Locate the cell with the specified text and output its [X, Y] center coordinate. 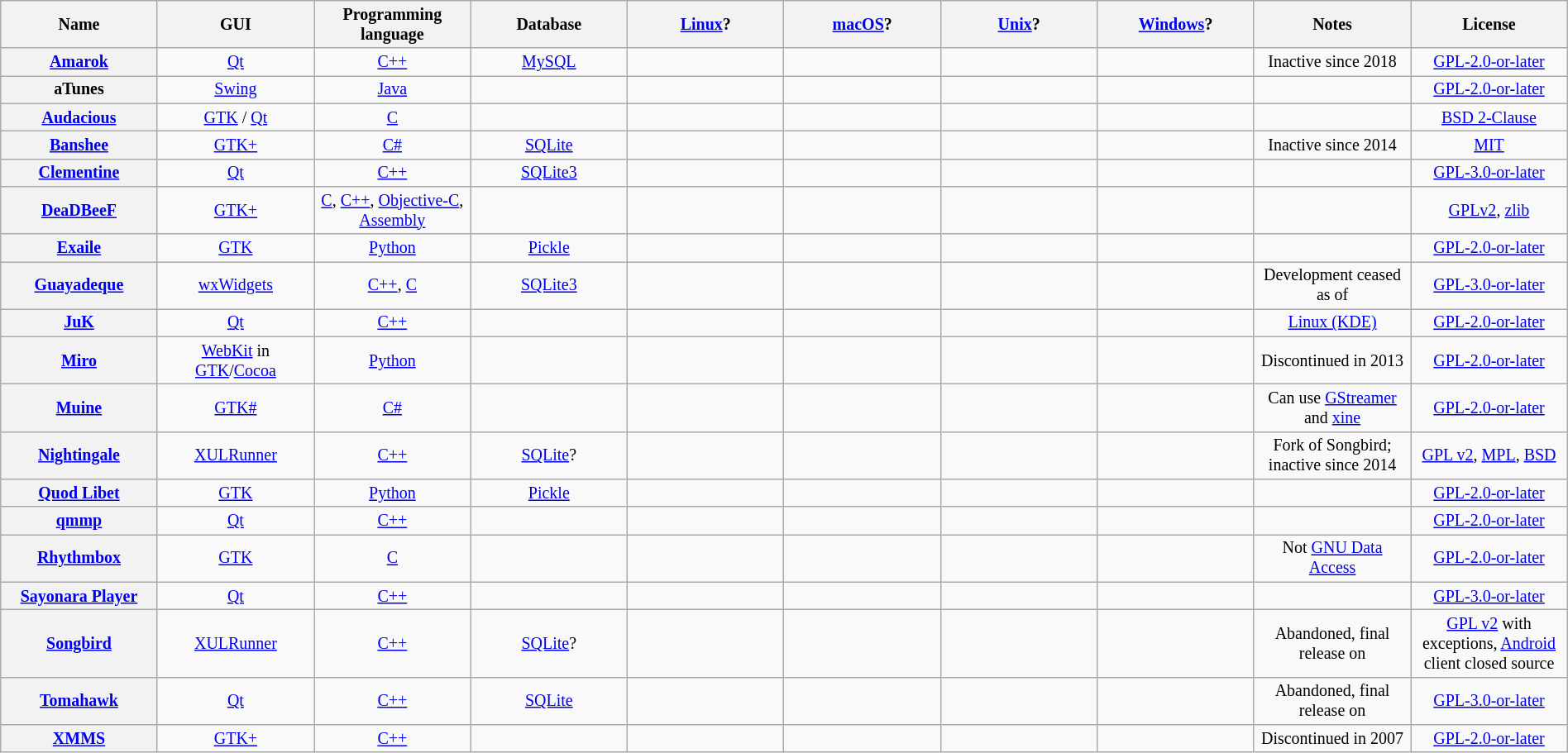
Linux (KDE) [1331, 322]
MIT [1489, 145]
Can use GStreamer and xine [1331, 408]
DeaDBeeF [79, 210]
Sayonara Player [79, 597]
Development ceased as of [1331, 286]
aTunes [79, 89]
Tomahawk [79, 701]
Database [549, 25]
GPLv2, zlib [1489, 210]
GPL v2, MPL, BSD [1489, 456]
Audacious [79, 117]
Miro [79, 360]
Fork of Songbird; inactive since 2014 [1331, 456]
Amarok [79, 63]
Rhythmbox [79, 559]
License [1489, 25]
Discontinued in 2007 [1331, 739]
Exaile [79, 248]
WebKit in GTK/Cocoa [235, 360]
Songbird [79, 643]
JuK [79, 322]
C++, C [392, 286]
Quod Libet [79, 493]
Guayadeque [79, 286]
Not GNU Data Access [1331, 559]
Clementine [79, 172]
wxWidgets [235, 286]
Notes [1331, 25]
Discontinued in 2013 [1331, 360]
Name [79, 25]
qmmp [79, 521]
Unix? [1019, 25]
MySQL [549, 63]
Muine [79, 408]
GUI [235, 25]
BSD 2-Clause [1489, 117]
Banshee [79, 145]
Inactive since 2014 [1331, 145]
Programming language [392, 25]
macOS? [862, 25]
Swing [235, 89]
Nightingale [79, 456]
Linux? [706, 25]
GTK# [235, 408]
Windows? [1176, 25]
GPL v2 with exceptions, Android client closed source [1489, 643]
GTK / Qt [235, 117]
Java [392, 89]
Inactive since 2018 [1331, 63]
XMMS [79, 739]
C, C++, Objective-C, Assembly [392, 210]
